Detect which cell encompasses the target text, then output its [x, y] center coordinate. 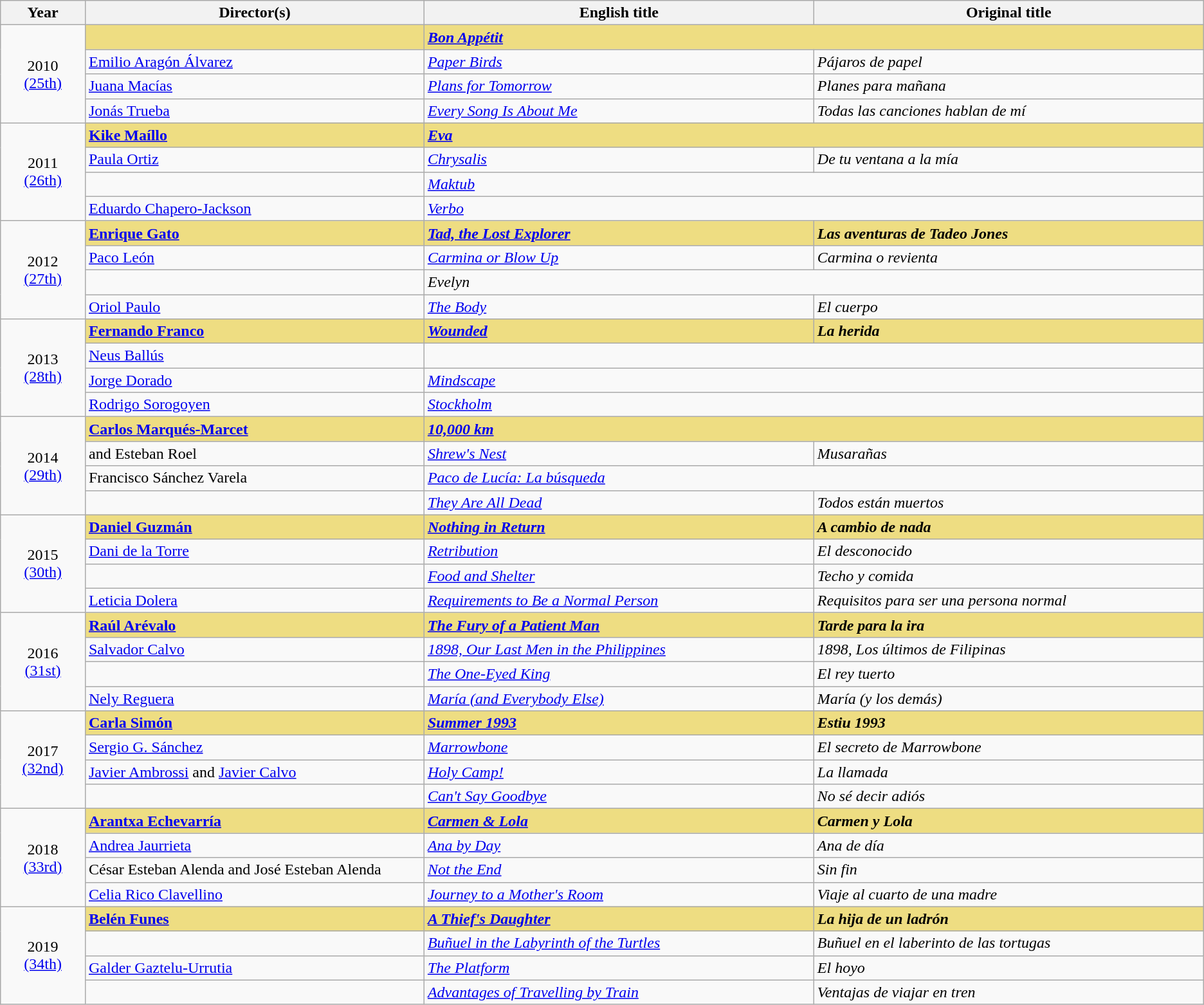
Todas las canciones hablan de mí [1008, 111]
Buñuel en el laberinto de las tortugas [1008, 943]
Techo y comida [1008, 576]
El hoyo [1008, 968]
Bon Appétit [814, 37]
Paco León [255, 257]
El desconocido [1008, 551]
Todos están muertos [1008, 502]
La llamada [1008, 772]
English title [619, 13]
Belén Funes [255, 919]
They Are All Dead [619, 502]
Marrowbone [619, 748]
Verbo [814, 208]
Francisco Sánchez Varela [255, 478]
2013(28th) [43, 368]
Food and Shelter [619, 576]
De tu ventana a la mía [1008, 160]
Sergio G. Sánchez [255, 748]
Eduardo Chapero-Jackson [255, 208]
2018(33rd) [43, 858]
Leticia Dolera [255, 600]
Carmen y Lola [1008, 821]
A Thief's Daughter [619, 919]
Stockholm [814, 405]
Daniel Guzmán [255, 527]
Eva [814, 135]
Wounded [619, 331]
2016(31st) [43, 661]
2019(34th) [43, 955]
Carmen & Lola [619, 821]
Chrysalis [619, 160]
Arantxa Echevarría [255, 821]
2015(30th) [43, 564]
Paco de Lucía: La búsqueda [814, 478]
No sé decir adiós [1008, 797]
Fernando Franco [255, 331]
Las aventuras de Tadeo Jones [1008, 233]
The Fury of a Patient Man [619, 625]
and Esteban Roel [255, 454]
Emilio Aragón Álvarez [255, 62]
Pájaros de papel [1008, 62]
Galder Gaztelu-Urrutia [255, 968]
A cambio de nada [1008, 527]
1898, Our Last Men in the Philippines [619, 649]
Sin fin [1008, 870]
10,000 km [814, 429]
Viaje al cuarto de una madre [1008, 894]
2012(27th) [43, 270]
Javier Ambrossi and Javier Calvo [255, 772]
María (and Everybody Else) [619, 698]
Maktub [814, 184]
Jonás Trueba [255, 111]
Summer 1993 [619, 723]
Every Song Is About Me [619, 111]
Juana Macías [255, 86]
Dani de la Torre [255, 551]
El cuerpo [1008, 307]
Advantages of Travelling by Train [619, 992]
Holy Camp! [619, 772]
Ventajas de viajar en tren [1008, 992]
Salvador Calvo [255, 649]
María (y los demás) [1008, 698]
Evelyn [814, 282]
Carmina or Blow Up [619, 257]
Journey to a Mother's Room [619, 894]
Year [43, 13]
La hija de un ladrón [1008, 919]
2011(26th) [43, 172]
1898, Los últimos de Filipinas [1008, 649]
Paper Birds [619, 62]
Ana by Day [619, 845]
Buñuel in the Labyrinth of the Turtles [619, 943]
Planes para mañana [1008, 86]
Original title [1008, 13]
La herida [1008, 331]
Mindscape [814, 380]
César Esteban Alenda and José Esteban Alenda [255, 870]
The One-Eyed King [619, 674]
Andrea Jaurrieta [255, 845]
Paula Ortiz [255, 160]
El secreto de Marrowbone [1008, 748]
Raúl Arévalo [255, 625]
2017(32nd) [43, 760]
Carlos Marqués-Marcet [255, 429]
Enrique Gato [255, 233]
Can't Say Goodbye [619, 797]
Tarde para la ira [1008, 625]
Rodrigo Sorogoyen [255, 405]
Nothing in Return [619, 527]
The Body [619, 307]
Oriol Paulo [255, 307]
Director(s) [255, 13]
Requisitos para ser una persona normal [1008, 600]
Requirements to Be a Normal Person [619, 600]
Plans for Tomorrow [619, 86]
Musarañas [1008, 454]
Carla Simón [255, 723]
Ana de día [1008, 845]
Neus Ballús [255, 356]
El rey tuerto [1008, 674]
Shrew's Nest [619, 454]
Tad, the Lost Explorer [619, 233]
Carmina o revienta [1008, 257]
Celia Rico Clavellino [255, 894]
2010(25th) [43, 74]
Not the End [619, 870]
Retribution [619, 551]
Estiu 1993 [1008, 723]
Jorge Dorado [255, 380]
The Platform [619, 968]
Nely Reguera [255, 698]
Kike Maíllo [255, 135]
2014(29th) [43, 466]
